Search for the cell housing the specified text and yield its (X, Y) center coordinate. 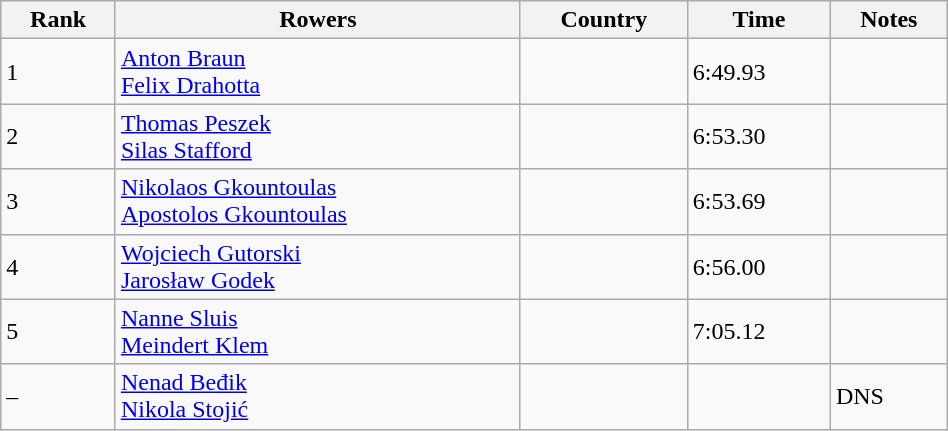
Nikolaos GkountoulasApostolos Gkountoulas (318, 202)
1 (58, 72)
Anton BraunFelix Drahotta (318, 72)
7:05.12 (758, 332)
Notes (888, 20)
Thomas PeszekSilas Stafford (318, 136)
3 (58, 202)
Nanne SluisMeindert Klem (318, 332)
6:56.00 (758, 266)
6:53.30 (758, 136)
6:53.69 (758, 202)
2 (58, 136)
6:49.93 (758, 72)
Rank (58, 20)
Country (604, 20)
DNS (888, 396)
– (58, 396)
Wojciech GutorskiJarosław Godek (318, 266)
Time (758, 20)
4 (58, 266)
Nenad BeđikNikola Stojić (318, 396)
Rowers (318, 20)
5 (58, 332)
